From the cell containing the given text, extract its center point as (x, y) coordinate. 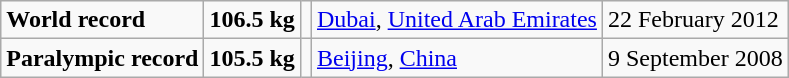
World record (102, 20)
Dubai, United Arab Emirates (456, 20)
22 February 2012 (695, 20)
105.5 kg (252, 58)
106.5 kg (252, 20)
Beijing, China (456, 58)
9 September 2008 (695, 58)
Paralympic record (102, 58)
